Provide the [x, y] coordinate of the cell's center where the given text is located.  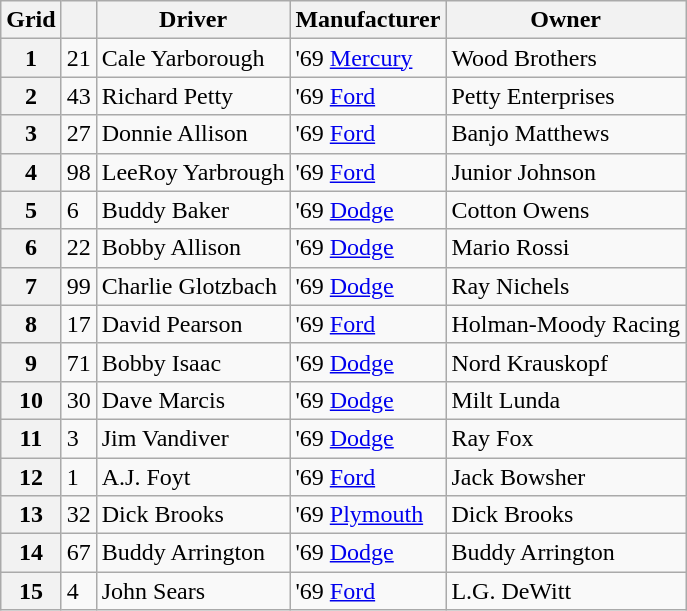
14 [31, 553]
Cale Yarborough [193, 58]
Driver [193, 20]
67 [78, 553]
Mario Rossi [566, 248]
Grid [31, 20]
'69 Plymouth [368, 515]
43 [78, 96]
Manufacturer [368, 20]
17 [78, 324]
Cotton Owens [566, 210]
21 [78, 58]
Jack Bowsher [566, 477]
15 [31, 591]
Charlie Glotzbach [193, 286]
32 [78, 515]
Buddy Baker [193, 210]
Nord Krauskopf [566, 362]
2 [31, 96]
27 [78, 134]
LeeRoy Yarbrough [193, 172]
8 [31, 324]
A.J. Foyt [193, 477]
'69 Mercury [368, 58]
Ray Nichels [566, 286]
7 [31, 286]
Bobby Allison [193, 248]
John Sears [193, 591]
Petty Enterprises [566, 96]
Wood Brothers [566, 58]
Jim Vandiver [193, 438]
98 [78, 172]
22 [78, 248]
5 [31, 210]
71 [78, 362]
99 [78, 286]
Dave Marcis [193, 400]
Junior Johnson [566, 172]
Donnie Allison [193, 134]
11 [31, 438]
Owner [566, 20]
David Pearson [193, 324]
13 [31, 515]
Banjo Matthews [566, 134]
Bobby Isaac [193, 362]
Ray Fox [566, 438]
30 [78, 400]
12 [31, 477]
10 [31, 400]
Holman-Moody Racing [566, 324]
Richard Petty [193, 96]
Milt Lunda [566, 400]
L.G. DeWitt [566, 591]
9 [31, 362]
